Scan for the cell matching the given text and deliver its [x, y] coordinate at center. 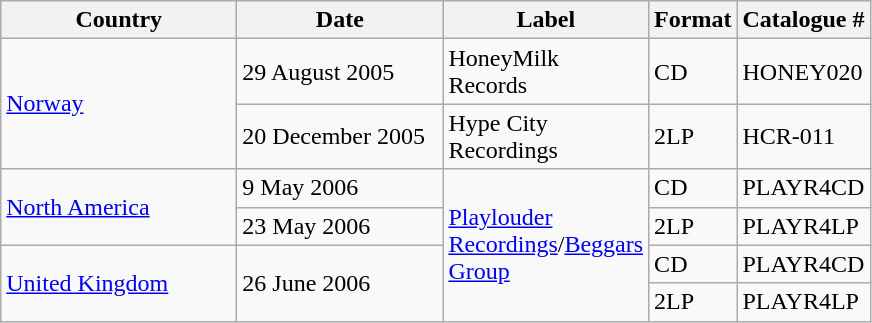
Date [340, 20]
23 May 2006 [340, 226]
20 December 2005 [340, 136]
Label [546, 20]
Hype City Recordings [546, 136]
HCR-011 [804, 136]
North America [119, 207]
Catalogue # [804, 20]
26 June 2006 [340, 283]
Format [693, 20]
Country [119, 20]
29 August 2005 [340, 72]
Playlouder Recordings/Beggars Group [546, 245]
HONEY020 [804, 72]
9 May 2006 [340, 188]
Norway [119, 104]
United Kingdom [119, 283]
HoneyMilk Records [546, 72]
